Return (X, Y) of the center of cell containing provided text 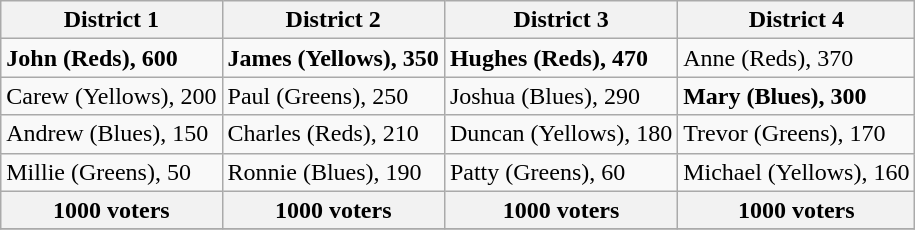
Charles (Reds), 210 (333, 134)
Trevor (Greens), 170 (796, 134)
James (Yellows), 350 (333, 58)
District 4 (796, 20)
Hughes (Reds), 470 (560, 58)
Anne (Reds), 370 (796, 58)
Paul (Greens), 250 (333, 96)
Mary (Blues), 300 (796, 96)
Duncan (Yellows), 180 (560, 134)
Millie (Greens), 50 (112, 172)
Joshua (Blues), 290 (560, 96)
Michael (Yellows), 160 (796, 172)
Ronnie (Blues), 190 (333, 172)
District 1 (112, 20)
John (Reds), 600 (112, 58)
District 3 (560, 20)
Patty (Greens), 60 (560, 172)
Carew (Yellows), 200 (112, 96)
Andrew (Blues), 150 (112, 134)
District 2 (333, 20)
